Capture the cell that displays the provided text and extract its [x, y] central coordinate. 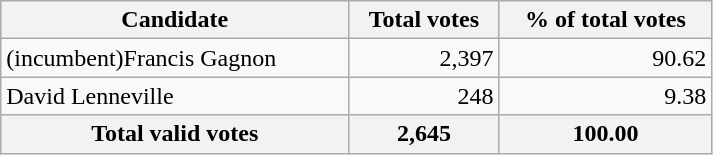
David Lenneville [175, 96]
90.62 [606, 58]
Candidate [175, 20]
Total votes [424, 20]
2,397 [424, 58]
(incumbent)Francis Gagnon [175, 58]
% of total votes [606, 20]
9.38 [606, 96]
2,645 [424, 134]
100.00 [606, 134]
Total valid votes [175, 134]
248 [424, 96]
